Determine the [X, Y] coordinate at the center of the cell enclosing the given text.  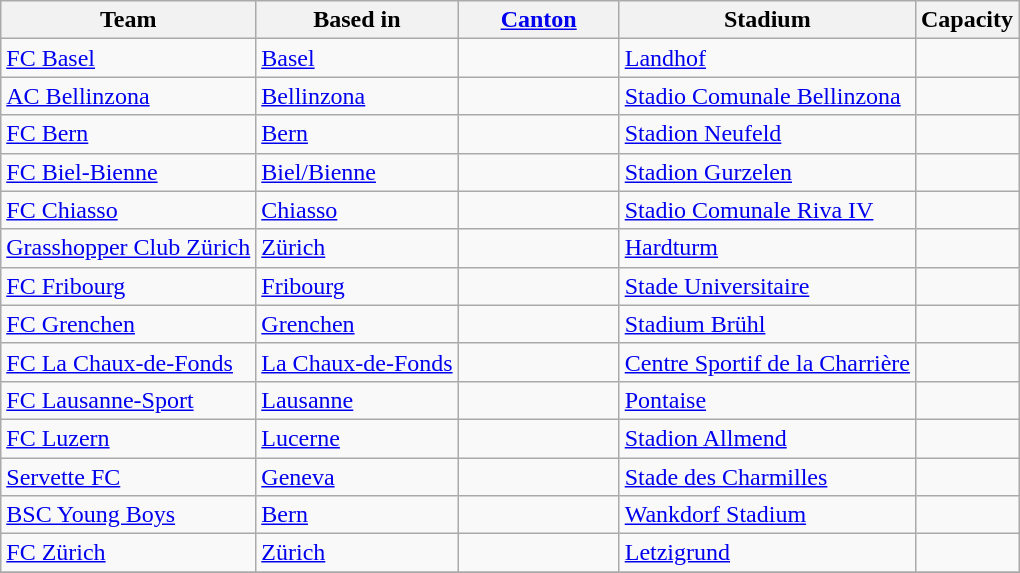
Centre Sportif de la Charrière [767, 362]
FC La Chaux-de-Fonds [128, 362]
Stadion Allmend [767, 438]
FC Lausanne-Sport [128, 400]
BSC Young Boys [128, 515]
Stadium Brühl [767, 324]
FC Bern [128, 134]
Bellinzona [357, 96]
AC Bellinzona [128, 96]
FC Basel [128, 58]
Stadion Gurzelen [767, 172]
Letzigrund [767, 553]
Grenchen [357, 324]
Landhof [767, 58]
Pontaise [767, 400]
La Chaux-de-Fonds [357, 362]
Stadion Neufeld [767, 134]
Team [128, 20]
Lucerne [357, 438]
Canton [538, 20]
Fribourg [357, 286]
Wankdorf Stadium [767, 515]
FC Grenchen [128, 324]
Grasshopper Club Zürich [128, 248]
Geneva [357, 477]
Biel/Bienne [357, 172]
Chiasso [357, 210]
Stadio Comunale Bellinzona [767, 96]
Stade Universitaire [767, 286]
Servette FC [128, 477]
FC Zürich [128, 553]
FC Chiasso [128, 210]
Based in [357, 20]
Stade des Charmilles [767, 477]
Stadium [767, 20]
Capacity [966, 20]
Hardturm [767, 248]
FC Biel-Bienne [128, 172]
Lausanne [357, 400]
Basel [357, 58]
Stadio Comunale Riva IV [767, 210]
FC Fribourg [128, 286]
FC Luzern [128, 438]
